From the cell containing the given text, extract its center point as (x, y) coordinate. 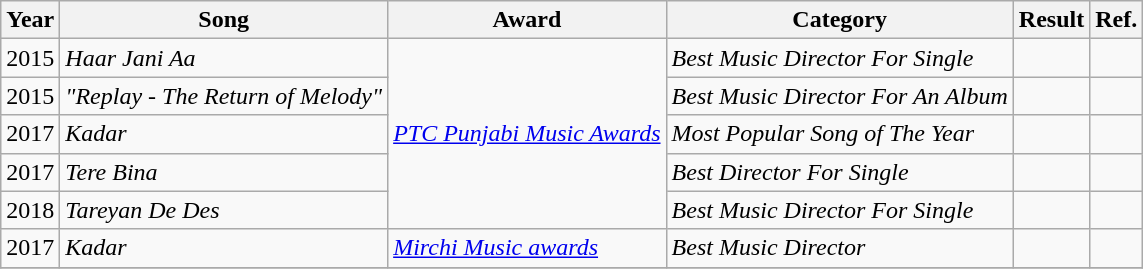
Tareyan De Des (224, 210)
Result (1051, 20)
Award (527, 20)
Tere Bina (224, 172)
Ref. (1116, 20)
Most Popular Song of The Year (840, 134)
Song (224, 20)
Best Director For Single (840, 172)
Year (30, 20)
2018 (30, 210)
Haar Jani Aa (224, 58)
"Replay - The Return of Melody" (224, 96)
Mirchi Music awards (527, 248)
Category (840, 20)
Best Music Director (840, 248)
PTC Punjabi Music Awards (527, 134)
Best Music Director For An Album (840, 96)
